Capture the cell that displays the provided text and extract its (X, Y) central coordinate. 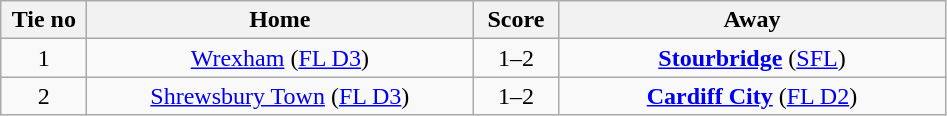
Away (752, 20)
Tie no (44, 20)
Stourbridge (SFL) (752, 58)
Shrewsbury Town (FL D3) (280, 96)
Cardiff City (FL D2) (752, 96)
2 (44, 96)
Wrexham (FL D3) (280, 58)
1 (44, 58)
Home (280, 20)
Score (516, 20)
